From the cell containing the given text, extract its center point as (X, Y) coordinate. 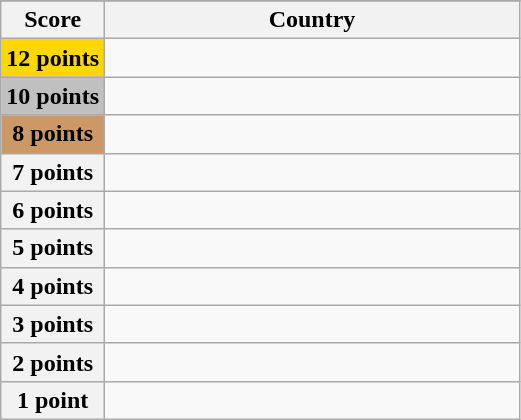
8 points (53, 134)
Score (53, 20)
10 points (53, 96)
4 points (53, 286)
2 points (53, 362)
7 points (53, 172)
Country (312, 20)
1 point (53, 400)
12 points (53, 58)
3 points (53, 324)
6 points (53, 210)
5 points (53, 248)
